Extract the [X, Y] coordinate from the center of the cell holding the provided text.  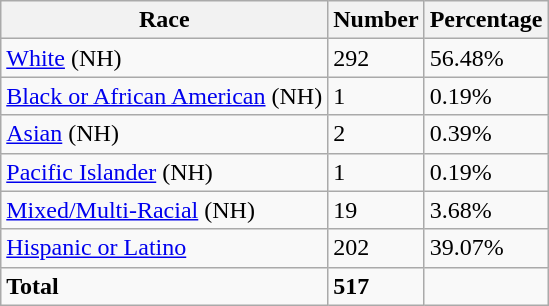
Total [164, 286]
Race [164, 20]
Asian (NH) [164, 134]
Mixed/Multi-Racial (NH) [164, 210]
Percentage [486, 20]
292 [376, 58]
56.48% [486, 58]
2 [376, 134]
Pacific Islander (NH) [164, 172]
3.68% [486, 210]
Number [376, 20]
202 [376, 248]
Hispanic or Latino [164, 248]
White (NH) [164, 58]
19 [376, 210]
517 [376, 286]
0.39% [486, 134]
Black or African American (NH) [164, 96]
39.07% [486, 248]
